Determine the [x, y] coordinate at the center of the cell enclosing the given text.  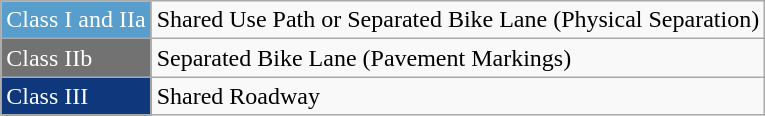
Shared Roadway [458, 96]
Separated Bike Lane (Pavement Markings) [458, 58]
Class III [76, 96]
Class I and IIa [76, 20]
Class IIb [76, 58]
Shared Use Path or Separated Bike Lane (Physical Separation) [458, 20]
